Pinpoint the cell where the given text exists, returning its [x, y] midpoint coordinate. 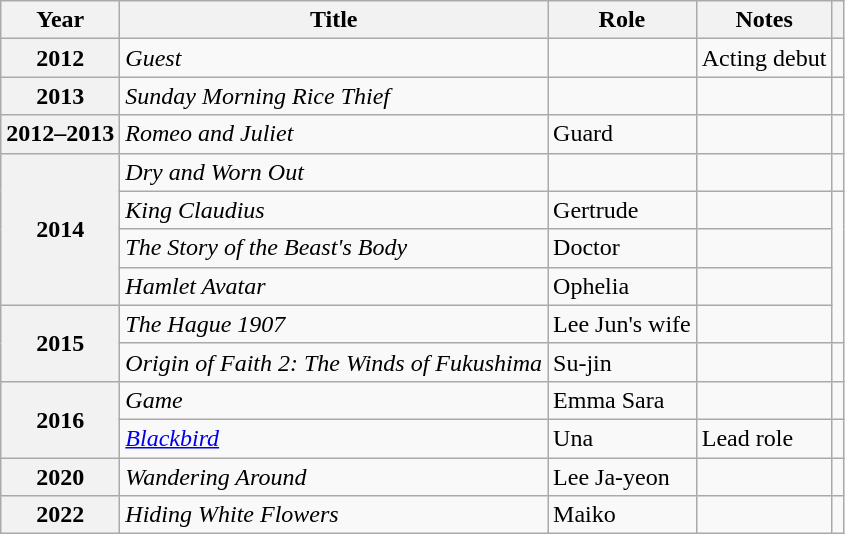
Romeo and Juliet [334, 134]
Lead role [764, 438]
Sunday Morning Rice Thief [334, 96]
Acting debut [764, 58]
Guard [622, 134]
King Claudius [334, 210]
2020 [60, 477]
Wandering Around [334, 477]
Una [622, 438]
Lee Ja-yeon [622, 477]
Maiko [622, 515]
2022 [60, 515]
The Story of the Beast's Body [334, 248]
Title [334, 20]
2012–2013 [60, 134]
2016 [60, 419]
Role [622, 20]
Emma Sara [622, 400]
Game [334, 400]
Lee Jun's wife [622, 324]
Ophelia [622, 286]
The Hague 1907 [334, 324]
Origin of Faith 2: The Winds of Fukushima [334, 362]
Dry and Worn Out [334, 172]
Gertrude [622, 210]
Hamlet Avatar [334, 286]
Year [60, 20]
Doctor [622, 248]
Blackbird [334, 438]
2013 [60, 96]
Hiding White Flowers [334, 515]
Guest [334, 58]
Notes [764, 20]
2015 [60, 343]
2014 [60, 229]
2012 [60, 58]
Su-jin [622, 362]
